Scan for the cell matching the given text and deliver its [x, y] coordinate at center. 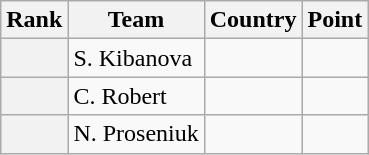
Rank [34, 20]
C. Robert [136, 96]
Team [136, 20]
S. Kibanova [136, 58]
N. Proseniuk [136, 134]
Point [335, 20]
Country [253, 20]
